Locate the cell with the specified text and output its (X, Y) center coordinate. 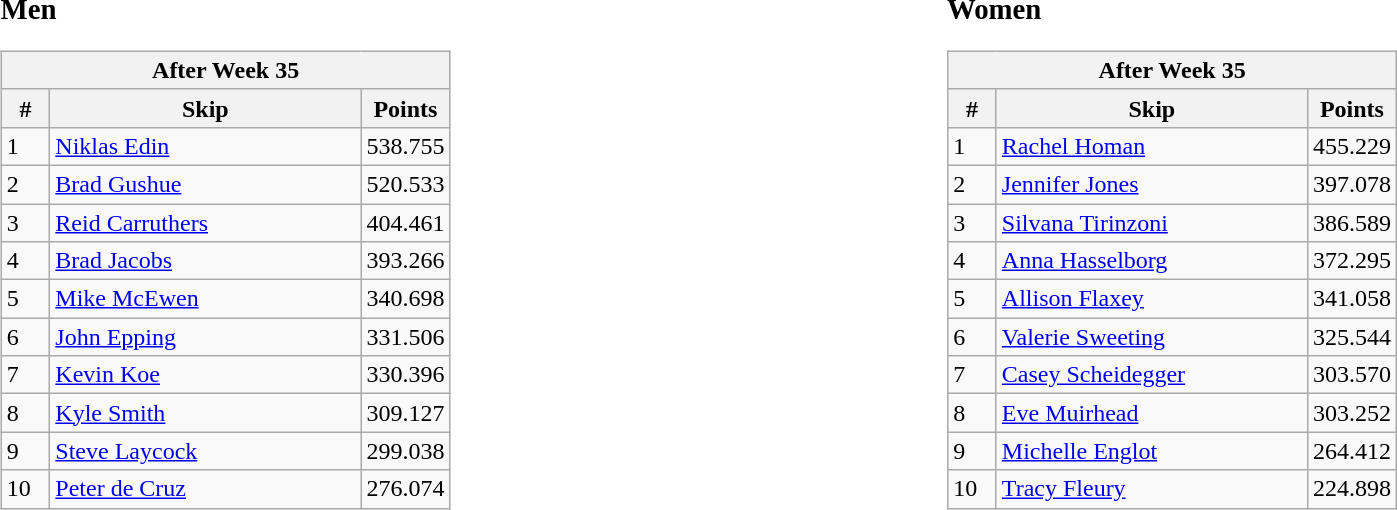
Steve Laycock (206, 451)
397.078 (1352, 184)
325.544 (1352, 337)
299.038 (406, 451)
340.698 (406, 299)
330.396 (406, 375)
Eve Muirhead (1152, 413)
386.589 (1352, 223)
341.058 (1352, 299)
John Epping (206, 337)
Kyle Smith (206, 413)
303.570 (1352, 375)
Brad Jacobs (206, 261)
404.461 (406, 223)
Jennifer Jones (1152, 184)
331.506 (406, 337)
Silvana Tirinzoni (1152, 223)
Peter de Cruz (206, 489)
Kevin Koe (206, 375)
538.755 (406, 146)
455.229 (1352, 146)
264.412 (1352, 451)
Casey Scheidegger (1152, 375)
Anna Hasselborg (1152, 261)
Niklas Edin (206, 146)
Mike McEwen (206, 299)
276.074 (406, 489)
Michelle Englot (1152, 451)
Allison Flaxey (1152, 299)
393.266 (406, 261)
303.252 (1352, 413)
520.533 (406, 184)
372.295 (1352, 261)
Brad Gushue (206, 184)
224.898 (1352, 489)
Tracy Fleury (1152, 489)
309.127 (406, 413)
Reid Carruthers (206, 223)
Valerie Sweeting (1152, 337)
Rachel Homan (1152, 146)
